Capture the cell that displays the provided text and extract its (X, Y) central coordinate. 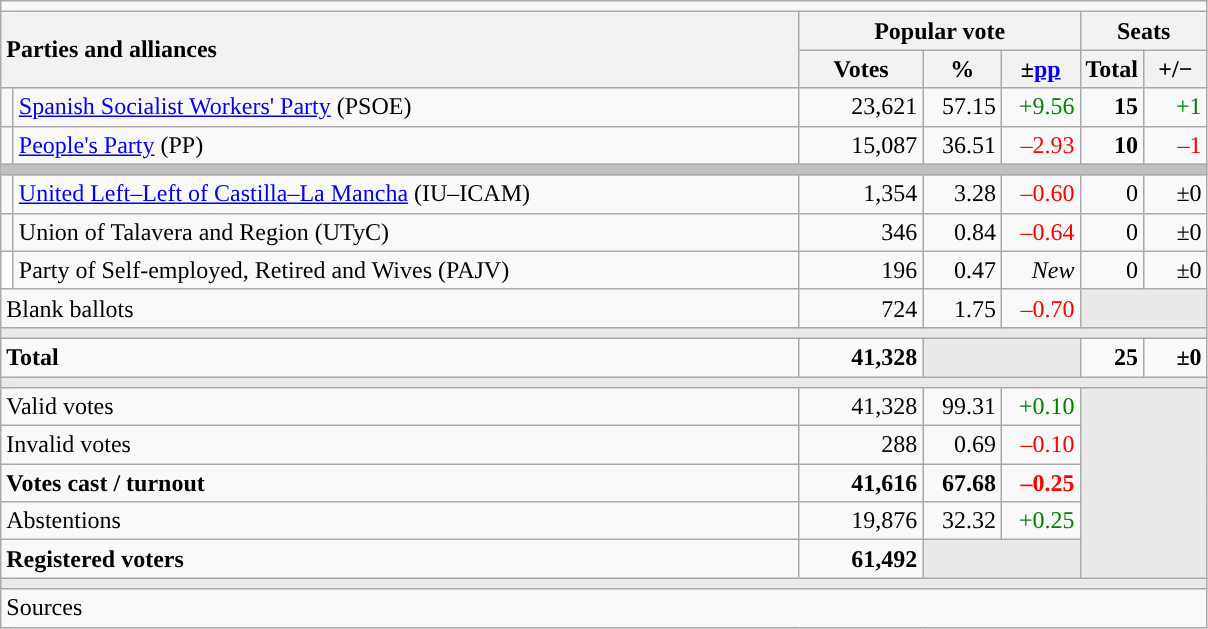
15,087 (861, 145)
1,354 (861, 194)
+9.56 (1040, 107)
Invalid votes (400, 445)
% (962, 69)
61,492 (861, 559)
United Left–Left of Castilla–La Mancha (IU–ICAM) (406, 194)
32.32 (962, 521)
23,621 (861, 107)
724 (861, 308)
10 (1112, 145)
346 (861, 232)
Sources (604, 608)
19,876 (861, 521)
99.31 (962, 407)
Party of Self-employed, Retired and Wives (PAJV) (406, 270)
+/− (1176, 69)
Union of Talavera and Region (UTyC) (406, 232)
Abstentions (400, 521)
57.15 (962, 107)
Registered voters (400, 559)
196 (861, 270)
0.84 (962, 232)
–0.60 (1040, 194)
New (1040, 270)
+0.25 (1040, 521)
Seats (1144, 31)
–0.10 (1040, 445)
0.69 (962, 445)
Popular vote (940, 31)
–0.70 (1040, 308)
Parties and alliances (400, 50)
Blank ballots (400, 308)
+1 (1176, 107)
People's Party (PP) (406, 145)
3.28 (962, 194)
–0.25 (1040, 483)
67.68 (962, 483)
36.51 (962, 145)
–0.64 (1040, 232)
25 (1112, 357)
Valid votes (400, 407)
Votes (861, 69)
±pp (1040, 69)
–1 (1176, 145)
+0.10 (1040, 407)
15 (1112, 107)
0.47 (962, 270)
Spanish Socialist Workers' Party (PSOE) (406, 107)
41,616 (861, 483)
–2.93 (1040, 145)
Votes cast / turnout (400, 483)
288 (861, 445)
1.75 (962, 308)
